Return the (X, Y) coordinate for the center point of the cell that contains the specified text.  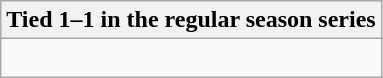
Tied 1–1 in the regular season series (191, 20)
